Determine the [X, Y] coordinate at the center of the cell enclosing the given text.  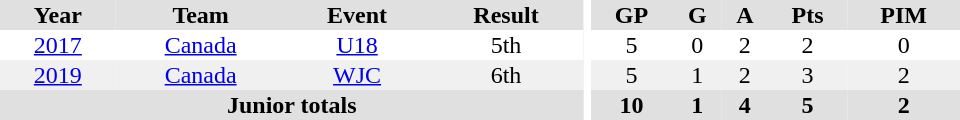
PIM [904, 15]
Pts [808, 15]
G [698, 15]
A [745, 15]
Junior totals [292, 105]
5th [506, 45]
10 [631, 105]
2019 [58, 75]
6th [506, 75]
3 [808, 75]
WJC [358, 75]
U18 [358, 45]
4 [745, 105]
Team [201, 15]
Year [58, 15]
Event [358, 15]
GP [631, 15]
2017 [58, 45]
Result [506, 15]
